Extract the (x, y) coordinate from the center of the cell holding the provided text.  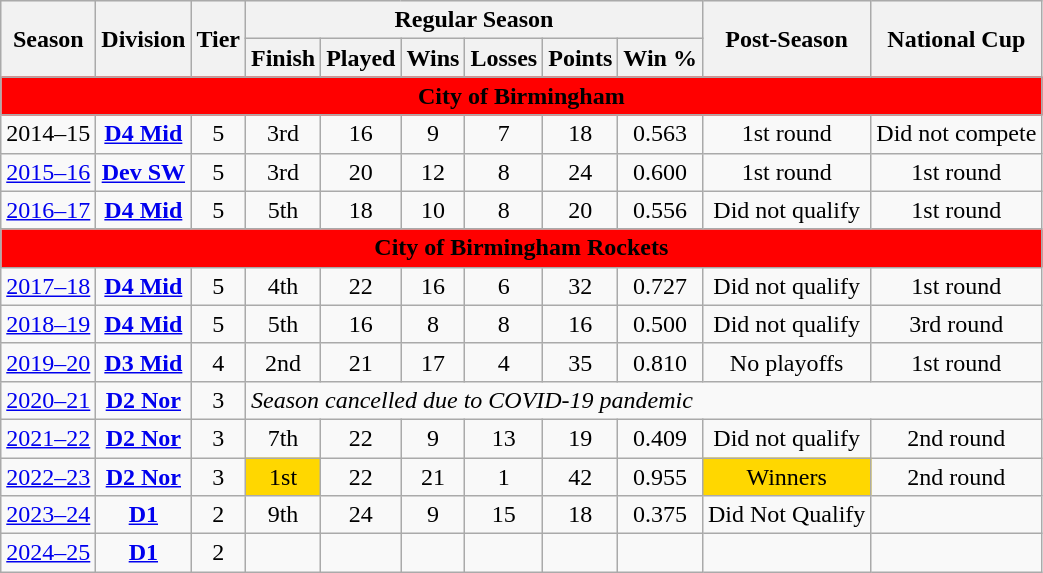
Season (48, 39)
12 (433, 172)
2024–25 (48, 553)
Season cancelled due to COVID-19 pandemic (644, 400)
No playoffs (786, 362)
1st (284, 477)
9th (284, 515)
2017–18 (48, 286)
Points (580, 58)
0.375 (660, 515)
Post-Season (786, 39)
City of Birmingham (522, 96)
0.955 (660, 477)
19 (580, 438)
National Cup (956, 39)
17 (433, 362)
15 (504, 515)
Wins (433, 58)
0.556 (660, 210)
Dev SW (144, 172)
3rd round (956, 324)
2016–17 (48, 210)
Tier (218, 39)
7 (504, 134)
32 (580, 286)
2014–15 (48, 134)
Winners (786, 477)
0.409 (660, 438)
City of Birmingham Rockets (522, 248)
2021–22 (48, 438)
Regular Season (474, 20)
7th (284, 438)
2015–16 (48, 172)
1 (504, 477)
10 (433, 210)
0.500 (660, 324)
2018–19 (48, 324)
D3 Mid (144, 362)
6 (504, 286)
2020–21 (48, 400)
Did Not Qualify (786, 515)
2022–23 (48, 477)
Played (361, 58)
0.563 (660, 134)
2nd (284, 362)
0.600 (660, 172)
Did not compete (956, 134)
13 (504, 438)
0.810 (660, 362)
2019–20 (48, 362)
0.727 (660, 286)
42 (580, 477)
Finish (284, 58)
2023–24 (48, 515)
Division (144, 39)
4th (284, 286)
Win % (660, 58)
Losses (504, 58)
35 (580, 362)
